Find where the given text appears and provide that cell's center as [x, y] coordinate. 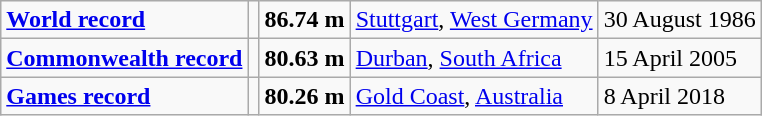
World record [124, 20]
Durban, South Africa [474, 58]
30 August 1986 [680, 20]
80.26 m [304, 96]
8 April 2018 [680, 96]
Games record [124, 96]
Stuttgart, West Germany [474, 20]
15 April 2005 [680, 58]
Commonwealth record [124, 58]
80.63 m [304, 58]
Gold Coast, Australia [474, 96]
86.74 m [304, 20]
